Determine the [x, y] coordinate at the center of the cell enclosing the given text.  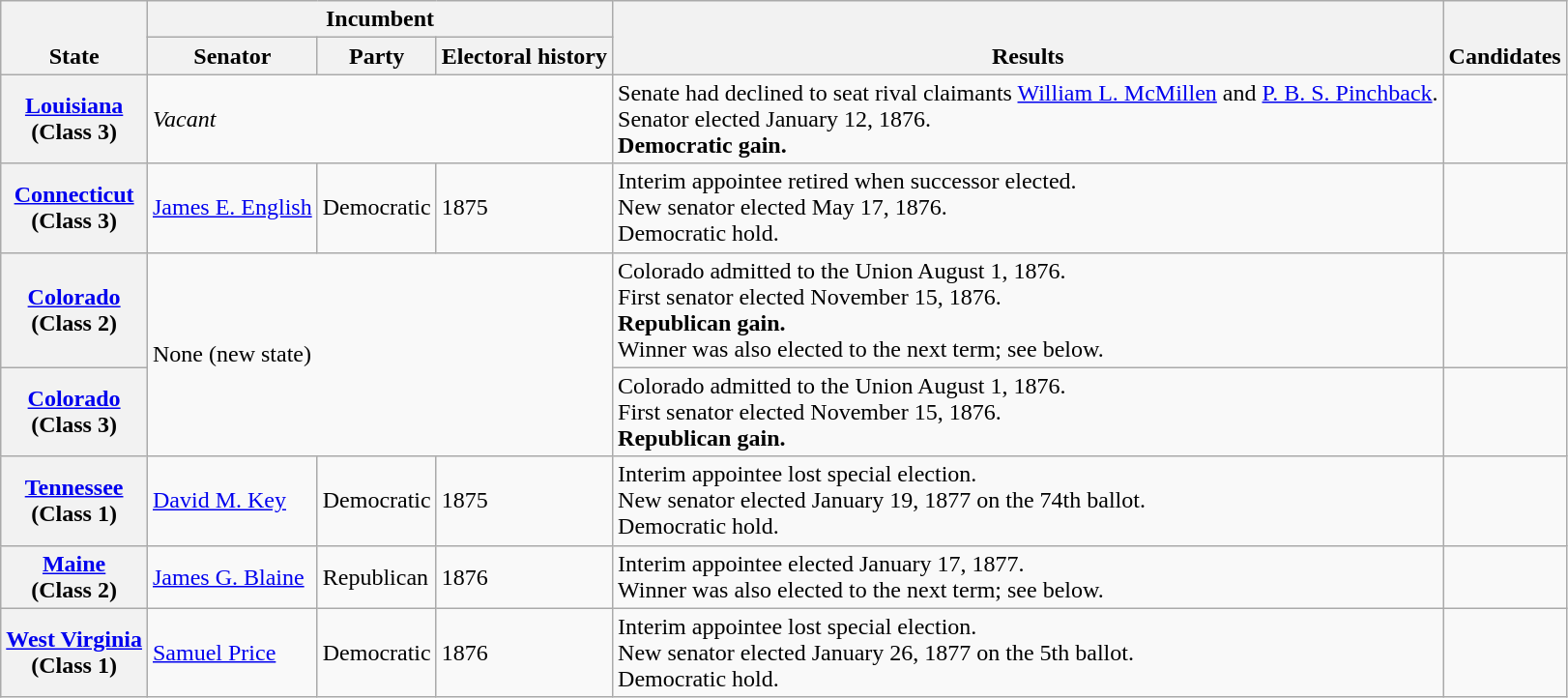
Senate had declined to seat rival claimants William L. McMillen and P. B. S. Pinchback.Senator elected January 12, 1876.Democratic gain. [1029, 119]
Candidates [1504, 38]
Results [1029, 38]
Vacant [379, 119]
Party [377, 56]
Electoral history [524, 56]
State [74, 38]
Maine(Class 2) [74, 576]
Connecticut(Class 3) [74, 208]
Incumbent [379, 19]
Louisiana(Class 3) [74, 119]
James E. English [232, 208]
West Virginia(Class 1) [74, 653]
James G. Blaine [232, 576]
Interim appointee retired when successor elected.New senator elected May 17, 1876.Democratic hold. [1029, 208]
Samuel Price [232, 653]
Senator [232, 56]
Interim appointee elected January 17, 1877.Winner was also elected to the next term; see below. [1029, 576]
Interim appointee lost special election.New senator elected January 26, 1877 on the 5th ballot.Democratic hold. [1029, 653]
Tennessee(Class 1) [74, 501]
David M. Key [232, 501]
None (new state) [379, 354]
Republican [377, 576]
Colorado(Class 3) [74, 412]
Interim appointee lost special election.New senator elected January 19, 1877 on the 74th ballot.Democratic hold. [1029, 501]
Colorado(Class 2) [74, 309]
Colorado admitted to the Union August 1, 1876.First senator elected November 15, 1876.Republican gain. [1029, 412]
